Find where the given text appears and provide that cell's center as (X, Y) coordinate. 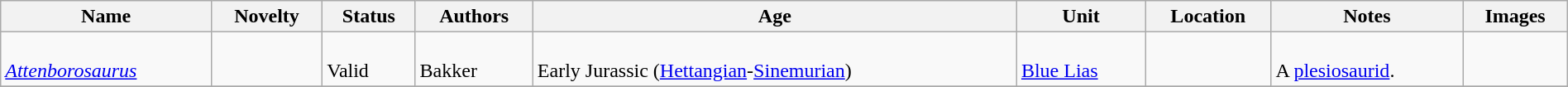
Valid (369, 60)
Blue Lias (1080, 60)
Age (774, 17)
Location (1208, 17)
Early Jurassic (Hettangian-Sinemurian) (774, 60)
Status (369, 17)
Bakker (474, 60)
Notes (1367, 17)
Authors (474, 17)
Unit (1080, 17)
Name (106, 17)
Novelty (266, 17)
Attenborosaurus (106, 60)
A plesiosaurid. (1367, 60)
Images (1515, 17)
